Detect which cell encompasses the target text, then output its [x, y] center coordinate. 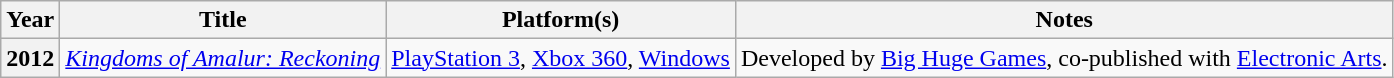
Developed by Big Huge Games, co-published with Electronic Arts. [1064, 58]
Platform(s) [561, 20]
PlayStation 3, Xbox 360, Windows [561, 58]
Title [223, 20]
2012 [30, 58]
Year [30, 20]
Kingdoms of Amalur: Reckoning [223, 58]
Notes [1064, 20]
